Output the (x, y) coordinate of the center of the cell containing the given text.  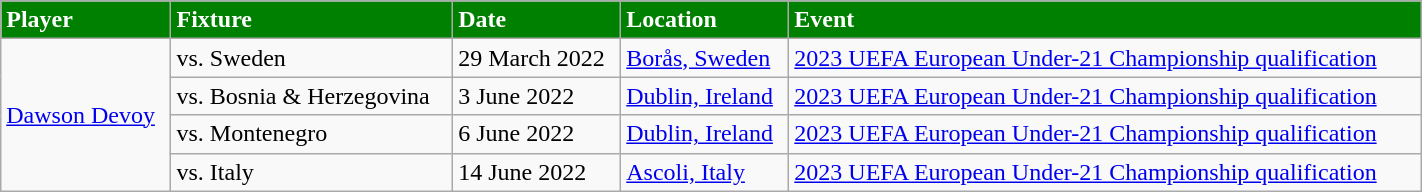
Date (537, 20)
vs. Italy (312, 172)
3 June 2022 (537, 96)
vs. Montenegro (312, 134)
Borås, Sweden (705, 58)
vs. Sweden (312, 58)
Player (86, 20)
Ascoli, Italy (705, 172)
Fixture (312, 20)
Location (705, 20)
6 June 2022 (537, 134)
29 March 2022 (537, 58)
Event (1105, 20)
Dawson Devoy (86, 115)
14 June 2022 (537, 172)
vs. Bosnia & Herzegovina (312, 96)
